Pinpoint the cell where the given text exists, returning its (X, Y) midpoint coordinate. 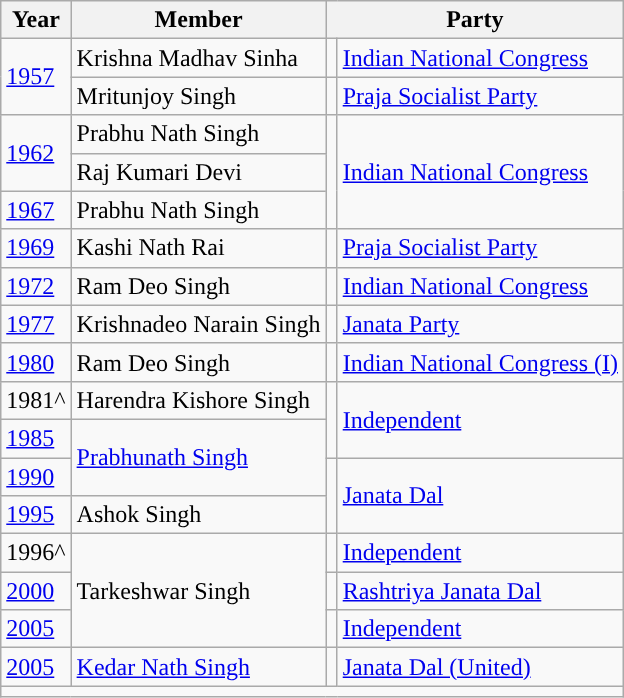
Rashtriya Janata Dal (480, 591)
1995 (36, 515)
1969 (36, 248)
Member (198, 20)
1981^ (36, 400)
1957 (36, 77)
1962 (36, 153)
2000 (36, 591)
Kashi Nath Rai (198, 248)
Kedar Nath Singh (198, 667)
1967 (36, 210)
Krishna Madhav Sinha (198, 58)
Party (474, 20)
Janata Dal (480, 496)
Janata Party (480, 324)
Ashok Singh (198, 515)
Year (36, 20)
1990 (36, 477)
Indian National Congress (I) (480, 362)
1985 (36, 438)
Mritunjoy Singh (198, 96)
1977 (36, 324)
Raj Kumari Devi (198, 172)
1996^ (36, 553)
1972 (36, 286)
Harendra Kishore Singh (198, 400)
1980 (36, 362)
Prabhunath Singh (198, 457)
Janata Dal (United) (480, 667)
Krishnadeo Narain Singh (198, 324)
Tarkeshwar Singh (198, 591)
